Search for the cell housing the specified text and yield its (x, y) center coordinate. 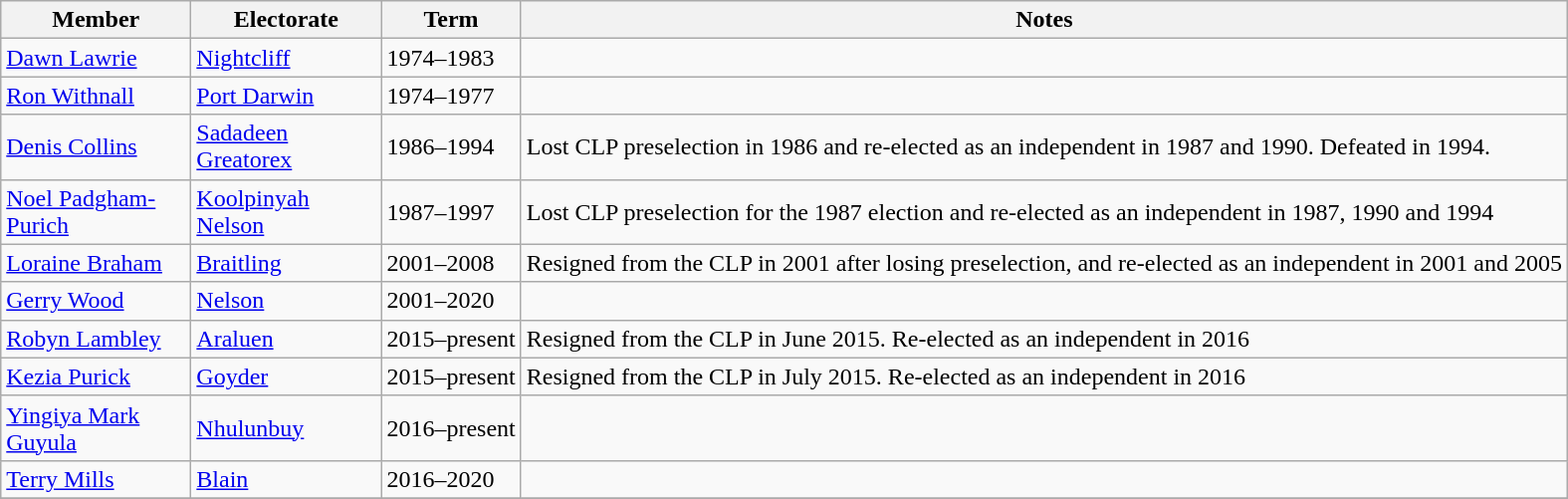
Nightcliff (287, 58)
Loraine Braham (96, 263)
1986–1994 (451, 147)
Robyn Lambley (96, 339)
Lost CLP preselection in 1986 and re-elected as an independent in 1987 and 1990. Defeated in 1994. (1043, 147)
Resigned from the CLP in 2001 after losing preselection, and re-elected as an independent in 2001 and 2005 (1043, 263)
Nhulunbuy (287, 428)
Kezia Purick (96, 376)
Nelson (287, 301)
Lost CLP preselection for the 1987 election and re-elected as an independent in 1987, 1990 and 1994 (1043, 211)
Resigned from the CLP in June 2015. Re-elected as an independent in 2016 (1043, 339)
1987–1997 (451, 211)
Noel Padgham-Purich (96, 211)
SadadeenGreatorex (287, 147)
Resigned from the CLP in July 2015. Re-elected as an independent in 2016 (1043, 376)
Goyder (287, 376)
Terry Mills (96, 479)
Koolpinyah Nelson (287, 211)
Electorate (287, 20)
Braitling (287, 263)
2016–present (451, 428)
2001–2008 (451, 263)
Port Darwin (287, 96)
Member (96, 20)
Notes (1043, 20)
2001–2020 (451, 301)
Gerry Wood (96, 301)
2016–2020 (451, 479)
Araluen (287, 339)
1974–1983 (451, 58)
1974–1977 (451, 96)
Yingiya Mark Guyula (96, 428)
Ron Withnall (96, 96)
Term (451, 20)
Blain (287, 479)
Dawn Lawrie (96, 58)
Denis Collins (96, 147)
